Search for the cell housing the specified text and yield its [X, Y] center coordinate. 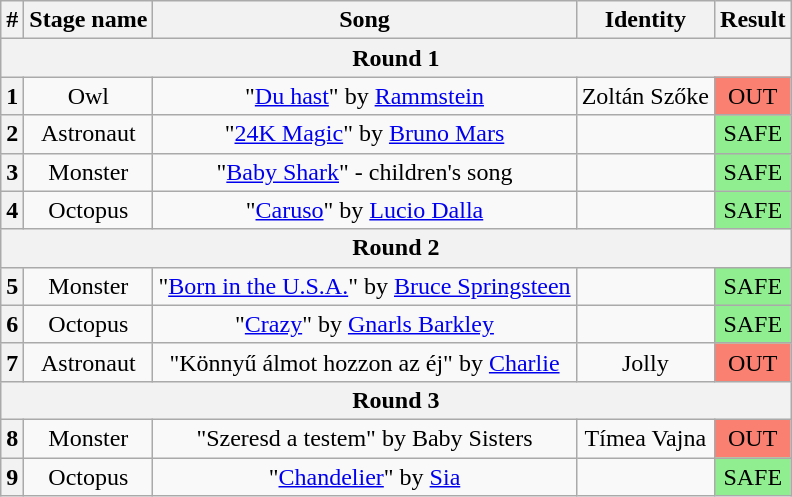
3 [12, 172]
Tímea Vajna [645, 438]
Round 1 [396, 58]
Result [753, 20]
Owl [88, 96]
8 [12, 438]
"Caruso" by Lucio Dalla [364, 210]
5 [12, 286]
9 [12, 477]
Identity [645, 20]
Jolly [645, 362]
6 [12, 324]
"Baby Shark" - children's song [364, 172]
4 [12, 210]
"Born in the U.S.A." by Bruce Springsteen [364, 286]
# [12, 20]
Round 2 [396, 248]
1 [12, 96]
"Könnyű álmot hozzon az éj" by Charlie [364, 362]
7 [12, 362]
Stage name [88, 20]
"24K Magic" by Bruno Mars [364, 134]
Round 3 [396, 400]
"Szeresd a testem" by Baby Sisters [364, 438]
Zoltán Szőke [645, 96]
Song [364, 20]
2 [12, 134]
"Chandelier" by Sia [364, 477]
"Du hast" by Rammstein [364, 96]
"Crazy" by Gnarls Barkley [364, 324]
